Scan for the cell matching the given text and deliver its [X, Y] coordinate at center. 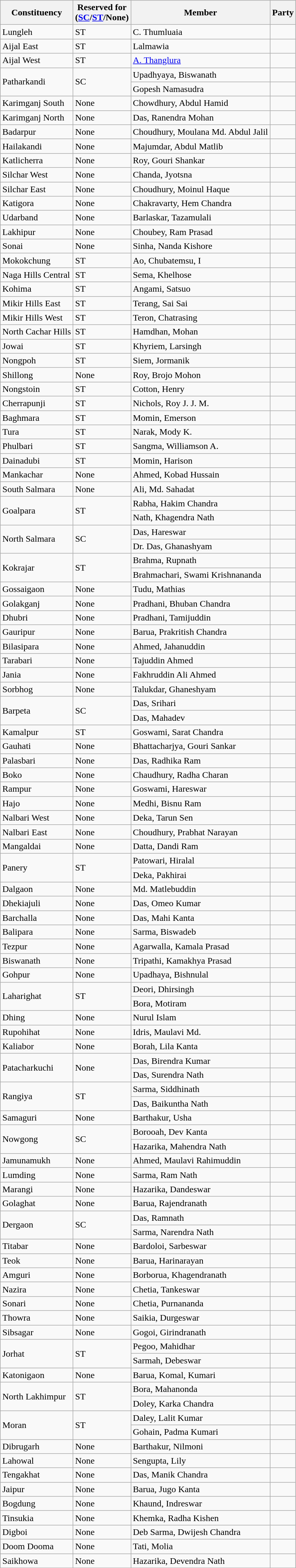
Das, Ramnath [201, 1218]
Daley, Lalit Kumar [201, 1418]
Lungleh [37, 32]
Sema, Khelhose [201, 275]
Chowdhury, Abdul Hamid [201, 103]
Roy, Gouri Shankar [201, 160]
Dhing [37, 1018]
Sarma, Siddhinath [201, 1089]
Gossaigaon [37, 589]
Gopesh Namasudra [201, 89]
Tripathi, Kamakhya Prasad [201, 961]
Gauhati [37, 746]
Boko [37, 775]
Ahmed, Maulavi Rahimuddin [201, 1161]
Goswami, Hareswar [201, 789]
Baghmara [37, 418]
Mokokchung [37, 261]
Medhi, Bisnu Ram [201, 803]
Biswanath [37, 961]
Nalbari West [37, 818]
Cotton, Henry [201, 389]
Digboi [37, 1532]
Rangiya [37, 1096]
Palasbari [37, 761]
Upadhyaya, Biswanath [201, 75]
Barpeta [37, 711]
Lahowal [37, 1461]
Constituency [37, 13]
Sonari [37, 1303]
Choubey, Ram Prasad [201, 232]
Ahmed, Kobad Hussain [201, 475]
Gohpur [37, 975]
Marangi [37, 1189]
Badarpur [37, 132]
Chanda, Jyotsna [201, 175]
Tarabari [37, 661]
Tajuddin Ahmed [201, 661]
Patacharkuchi [37, 1068]
Nazira [37, 1289]
Golaghat [37, 1203]
Sinha, Nanda Kishore [201, 246]
Doley, Karka Chandra [201, 1404]
Momin, Emerson [201, 418]
Hazarika, Mahendra Nath [201, 1146]
Choudhury, Moulana Md. Abdul Jalil [201, 132]
Golakganj [37, 603]
Sarma, Biswadeb [201, 932]
Katigora [37, 203]
Sangma, Williamson A. [201, 446]
Nath, Khagendra Nath [201, 518]
Borah, Lila Kanta [201, 1046]
Chetia, Tankeswar [201, 1289]
Talukdar, Ghaneshyam [201, 689]
Dr. Das, Ghanashyam [201, 546]
Pradhani, Tamijuddin [201, 618]
Sengupta, Lily [201, 1461]
Kohima [37, 289]
Saikia, Durgeswar [201, 1318]
Das, Baikuntha Nath [201, 1103]
Hajo [37, 803]
Agarwalla, Kamala Prasad [201, 946]
Titabar [37, 1246]
Dhekiajuli [37, 904]
Gogoi, Girindranath [201, 1332]
Bilasipara [37, 646]
Majumdar, Abdul Matlib [201, 146]
Barthakur, Nilmoni [201, 1446]
Dibrugarh [37, 1446]
Rabha, Hakim Chandra [201, 503]
Sonai [37, 246]
Jaipur [37, 1489]
Barthakur, Usha [201, 1118]
Ali, Md. Sahadat [201, 489]
Ao, Chubatemsu, I [201, 261]
Tinsukia [37, 1518]
Mangaldai [37, 846]
Borborua, Khagendranath [201, 1275]
Mankachar [37, 475]
Dergaon [37, 1225]
Khaund, Indreswar [201, 1503]
Gauripur [37, 632]
Doom Dooma [37, 1546]
Terang, Sai Sai [201, 303]
Das, Mahadev [201, 718]
Bora, Motiram [201, 1003]
Kaliabor [37, 1046]
Deka, Pakhirai [201, 875]
Brahmachari, Swami Krishnananda [201, 575]
Nalbari East [37, 832]
Lalmawia [201, 46]
Teron, Chatrasing [201, 318]
Barua, Jugo Kanta [201, 1489]
Das, Ranendra Mohan [201, 117]
Das, Mahi Kanta [201, 918]
Narak, Mody K. [201, 432]
Jorhat [37, 1354]
Tudu, Mathias [201, 589]
Udarband [37, 218]
Dhubri [37, 618]
Nongpoh [37, 360]
Chakravarty, Hem Chandra [201, 203]
Balipara [37, 932]
South Salmara [37, 489]
Cherrapunji [37, 403]
Kamalpur [37, 732]
Deka, Tarun Sen [201, 818]
Phulbari [37, 446]
Teok [37, 1261]
A. Thanglura [201, 60]
Bora, Mahanonda [201, 1389]
Aijal West [37, 60]
Das, Surendra Nath [201, 1075]
Lakhipur [37, 232]
Pradhani, Bhuban Chandra [201, 603]
Pegoo, Mahidhar [201, 1347]
Nichols, Roy J. J. M. [201, 403]
Member [201, 13]
Md. Matlebuddin [201, 889]
Momin, Harison [201, 461]
Deori, Dhirsingh [201, 989]
Das, Manik Chandra [201, 1475]
Das, Birendra Kumar [201, 1060]
Lumding [37, 1175]
Aijal East [37, 46]
Das, Omeo Kumar [201, 904]
Barua, Harinarayan [201, 1261]
Sarma, Ram Nath [201, 1175]
Naga Hills Central [37, 275]
Datta, Dandi Ram [201, 846]
Choudhury, Moinul Haque [201, 189]
Brahma, Rupnath [201, 560]
Jowai [37, 346]
Barlaskar, Tazamulali [201, 218]
Sarma, Narendra Nath [201, 1232]
Chaudhury, Radha Charan [201, 775]
Das, Radhika Ram [201, 761]
Barua, Rajendranath [201, 1203]
Silchar East [37, 189]
Karimganj South [37, 103]
Goswami, Sarat Chandra [201, 732]
Patowari, Hiralal [201, 860]
Tezpur [37, 946]
Goalpara [37, 511]
Borooah, Dev Kanta [201, 1132]
Tati, Molia [201, 1546]
Das, Hareswar [201, 532]
Patharkandi [37, 82]
Sorbhog [37, 689]
C. Thumluaia [201, 32]
Katonigaon [37, 1375]
Mikir Hills West [37, 318]
Khemka, Radha Kishen [201, 1518]
Reserved for(SC/ST/None) [102, 13]
Khyriem, Larsingh [201, 346]
Saikhowa [37, 1560]
Bardoloi, Sarbeswar [201, 1246]
North Cachar Hills [37, 332]
Hamdhan, Mohan [201, 332]
Nongstoin [37, 389]
Upadhaya, Bishnulal [201, 975]
North Salmara [37, 539]
Thowra [37, 1318]
Roy, Brojo Mohon [201, 375]
Barua, Prakritish Chandra [201, 632]
Tengakhat [37, 1475]
Fakhruddin Ali Ahmed [201, 675]
Tura [37, 432]
Angami, Satsuo [201, 289]
Panery [37, 868]
Gohain, Padma Kumari [201, 1432]
Das, Srihari [201, 703]
Party [283, 13]
Bhattacharjya, Gouri Sankar [201, 746]
Silchar West [37, 175]
Bogdung [37, 1503]
Barchalla [37, 918]
Katlicherra [37, 160]
Hailakandi [37, 146]
Karimganj North [37, 117]
Hazarika, Devendra Nath [201, 1560]
Samaguri [37, 1118]
Siem, Jormanik [201, 360]
Dalgaon [37, 889]
Nowgong [37, 1139]
Jamunamukh [37, 1161]
North Lakhimpur [37, 1396]
Moran [37, 1425]
Dainadubi [37, 461]
Hazarika, Dandeswar [201, 1189]
Rupohihat [37, 1032]
Choudhury, Prabhat Narayan [201, 832]
Barua, Komal, Kumari [201, 1375]
Kokrajar [37, 568]
Shillong [37, 375]
Chetia, Purnananda [201, 1303]
Jania [37, 675]
Laharighat [37, 996]
Sibsagar [37, 1332]
Mikir Hills East [37, 303]
Rampur [37, 789]
Nurul Islam [201, 1018]
Ahmed, Jahanuddin [201, 646]
Sarmah, Debeswar [201, 1361]
Amguri [37, 1275]
Deb Sarma, Dwijesh Chandra [201, 1532]
Idris, Maulavi Md. [201, 1032]
